Search for the cell housing the specified text and yield its (x, y) center coordinate. 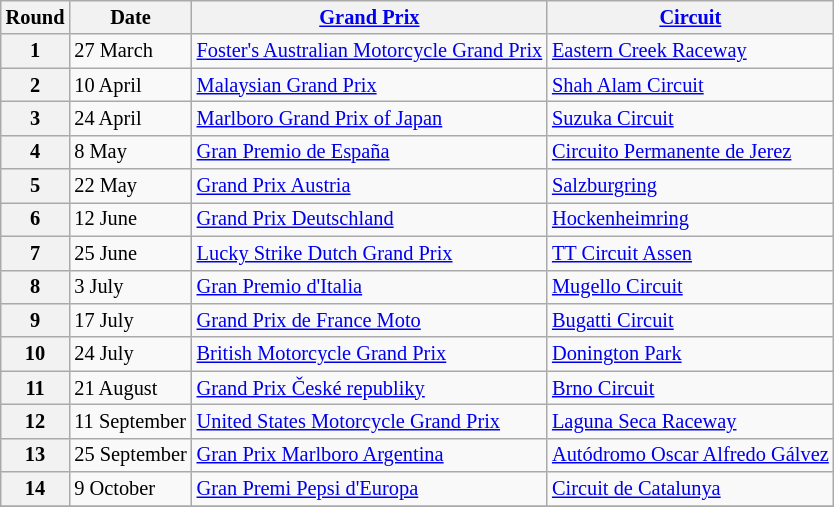
Grand Prix de France Moto (370, 320)
Gran Premio d'Italia (370, 287)
Round (36, 17)
Gran Premio de España (370, 152)
Hockenheimring (690, 219)
4 (36, 152)
11 (36, 388)
21 August (130, 388)
8 May (130, 152)
Gran Prix Marlboro Argentina (370, 455)
12 June (130, 219)
Grand Prix (370, 17)
British Motorcycle Grand Prix (370, 354)
Shah Alam Circuit (690, 85)
22 May (130, 186)
8 (36, 287)
Grand Prix Deutschland (370, 219)
Grand Prix Austria (370, 186)
Marlboro Grand Prix of Japan (370, 118)
1 (36, 51)
Foster's Australian Motorcycle Grand Prix (370, 51)
27 March (130, 51)
Lucky Strike Dutch Grand Prix (370, 253)
Date (130, 17)
Malaysian Grand Prix (370, 85)
Eastern Creek Raceway (690, 51)
Grand Prix České republiky (370, 388)
12 (36, 421)
6 (36, 219)
25 September (130, 455)
Donington Park (690, 354)
10 April (130, 85)
5 (36, 186)
TT Circuit Assen (690, 253)
13 (36, 455)
Laguna Seca Raceway (690, 421)
11 September (130, 421)
Brno Circuit (690, 388)
Autódromo Oscar Alfredo Gálvez (690, 455)
United States Motorcycle Grand Prix (370, 421)
Circuit (690, 17)
9 (36, 320)
Mugello Circuit (690, 287)
14 (36, 489)
Suzuka Circuit (690, 118)
24 April (130, 118)
Bugatti Circuit (690, 320)
Circuito Permanente de Jerez (690, 152)
Circuit de Catalunya (690, 489)
25 June (130, 253)
3 July (130, 287)
10 (36, 354)
Salzburgring (690, 186)
9 October (130, 489)
17 July (130, 320)
7 (36, 253)
24 July (130, 354)
3 (36, 118)
Gran Premi Pepsi d'Europa (370, 489)
2 (36, 85)
